Return the (X, Y) coordinate for the center point of the cell that contains the specified text.  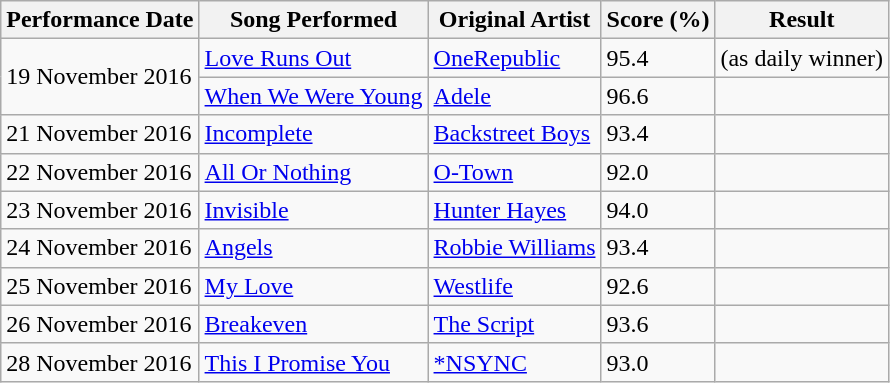
94.0 (658, 210)
*NSYNC (514, 362)
This I Promise You (314, 362)
92.0 (658, 172)
The Script (514, 324)
93.0 (658, 362)
Breakeven (314, 324)
Robbie Williams (514, 248)
Performance Date (100, 20)
21 November 2016 (100, 134)
Hunter Hayes (514, 210)
22 November 2016 (100, 172)
Result (802, 20)
Song Performed (314, 20)
28 November 2016 (100, 362)
Invisible (314, 210)
Incomplete (314, 134)
24 November 2016 (100, 248)
Score (%) (658, 20)
Love Runs Out (314, 58)
26 November 2016 (100, 324)
25 November 2016 (100, 286)
23 November 2016 (100, 210)
Original Artist (514, 20)
Westlife (514, 286)
92.6 (658, 286)
When We Were Young (314, 96)
(as daily winner) (802, 58)
My Love (314, 286)
19 November 2016 (100, 77)
95.4 (658, 58)
All Or Nothing (314, 172)
Angels (314, 248)
96.6 (658, 96)
O-Town (514, 172)
Backstreet Boys (514, 134)
93.6 (658, 324)
OneRepublic (514, 58)
Adele (514, 96)
